From the cell containing the given text, extract its center point as (x, y) coordinate. 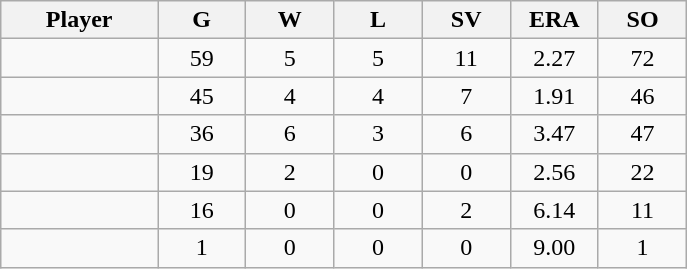
SV (466, 20)
1.91 (554, 96)
9.00 (554, 248)
3.47 (554, 134)
G (202, 20)
ERA (554, 20)
W (290, 20)
45 (202, 96)
47 (642, 134)
Player (80, 20)
72 (642, 58)
36 (202, 134)
59 (202, 58)
19 (202, 172)
16 (202, 210)
2.56 (554, 172)
3 (378, 134)
6.14 (554, 210)
2.27 (554, 58)
22 (642, 172)
L (378, 20)
7 (466, 96)
SO (642, 20)
46 (642, 96)
